Pinpoint the cell where the given text exists, returning its [X, Y] midpoint coordinate. 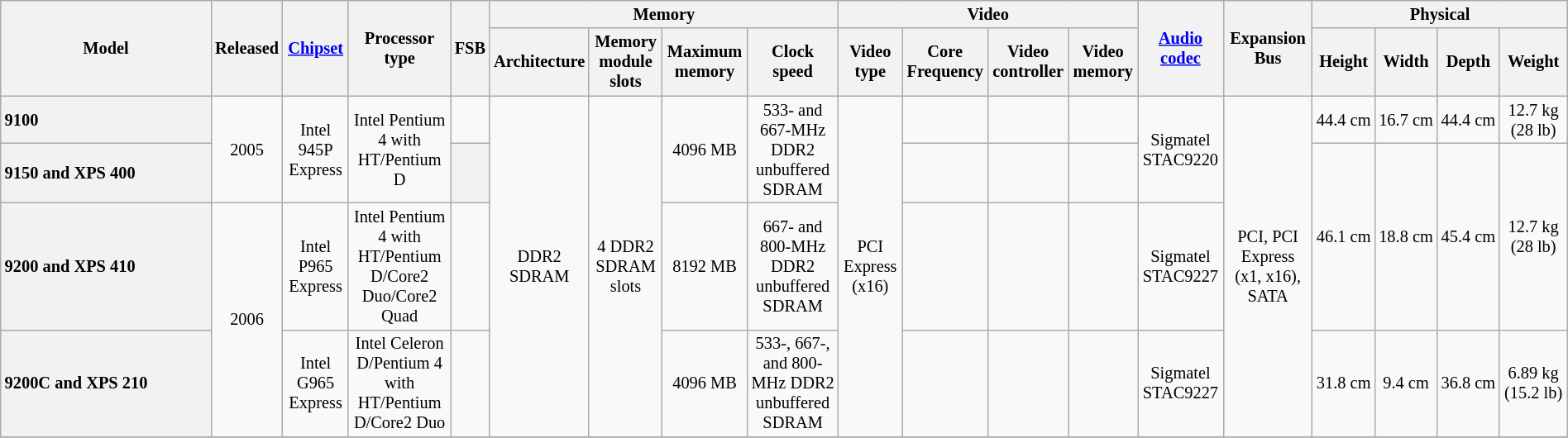
DDR2 SDRAM [539, 266]
Video [988, 14]
45.4 cm [1469, 236]
Intel P965 Express [316, 266]
4 DDR2 SDRAM slots [625, 266]
Clock speed [792, 62]
9150 and XPS 400 [106, 173]
Video memory [1103, 62]
PCI Express (x16) [870, 266]
Core Frequency [945, 62]
16.7 cm [1406, 120]
9100 [106, 120]
2006 [246, 319]
8192 MB [705, 266]
Maximum memory [705, 62]
Intel Pentium 4 with HT/Pentium D/Core2 Duo/Core2 Quad [399, 266]
Width [1406, 62]
Depth [1469, 62]
Processor type [399, 48]
Chipset [316, 48]
Intel Pentium 4 with HT/Pentium D [399, 150]
PCI, PCI Express (x1, x16), SATA [1268, 266]
Height [1343, 62]
36.8 cm [1469, 383]
Video type [870, 62]
18.8 cm [1406, 236]
Intel G965 Express [316, 383]
Expansion Bus [1268, 48]
Intel 945P Express [316, 150]
9.4 cm [1406, 383]
Video controller [1029, 62]
Intel Celeron D/Pentium 4 with HT/Pentium D/Core2 Duo [399, 383]
Released [246, 48]
Physical [1440, 14]
Architecture [539, 62]
Weight [1533, 62]
9200 and XPS 410 [106, 266]
Memory module slots [625, 62]
Sigmatel STAC9220 [1181, 150]
Audio codec [1181, 48]
46.1 cm [1343, 236]
Memory [664, 14]
9200C and XPS 210 [106, 383]
533- and 667-MHz DDR2 unbuffered SDRAM [792, 150]
Model [106, 48]
31.8 cm [1343, 383]
6.89 kg (15.2 lb) [1533, 383]
FSB [470, 48]
2005 [246, 150]
533-, 667-, and 800-MHz DDR2 unbuffered SDRAM [792, 383]
667- and 800-MHz DDR2 unbuffered SDRAM [792, 266]
